Find where the given text appears and provide that cell's center as (x, y) coordinate. 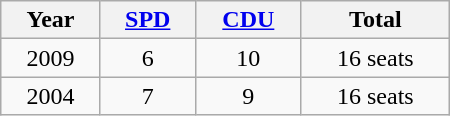
Total (375, 20)
CDU (248, 20)
7 (148, 96)
9 (248, 96)
2004 (50, 96)
Year (50, 20)
6 (148, 58)
2009 (50, 58)
10 (248, 58)
SPD (148, 20)
